Locate the cell with the specified text and output its [x, y] center coordinate. 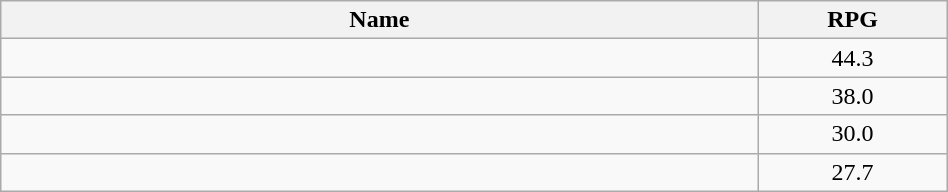
30.0 [852, 134]
Name [380, 20]
27.7 [852, 172]
38.0 [852, 96]
44.3 [852, 58]
RPG [852, 20]
